Scan for the cell matching the given text and deliver its (X, Y) coordinate at center. 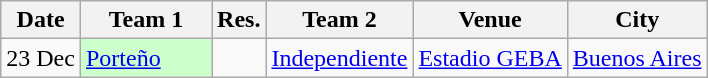
Buenos Aires (637, 58)
Porteño (146, 58)
Team 1 (146, 20)
Res. (239, 20)
Estadio GEBA (490, 58)
Independiente (340, 58)
Date (41, 20)
23 Dec (41, 58)
Venue (490, 20)
Team 2 (340, 20)
City (637, 20)
